Identify which cell holds the provided text, then report its (X, Y) central coordinate. 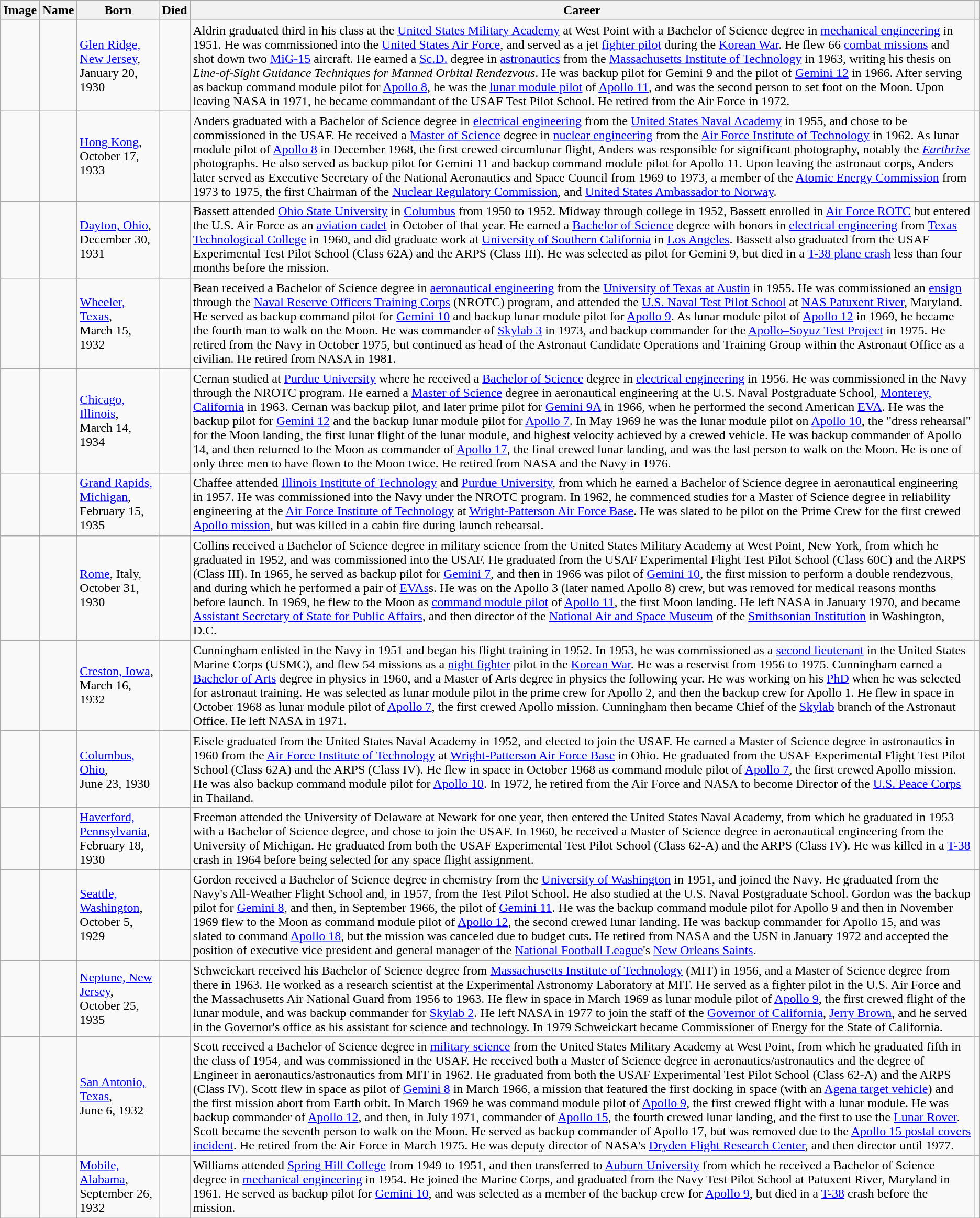
Rome, Italy,October 31, 1930 (118, 588)
Neptune, New Jersey,October 25, 1935 (118, 998)
Chicago, Illinois,March 14, 1934 (118, 421)
Mobile, Alabama,September 26, 1932 (118, 1187)
Died (175, 10)
Dayton, Ohio,December 30, 1931 (118, 240)
Creston, Iowa,March 16, 1932 (118, 686)
Columbus, Ohio,June 23, 1930 (118, 769)
Seattle, Washington,October 5, 1929 (118, 915)
Hong Kong,October 17, 1933 (118, 156)
San Antonio, Texas,June 6, 1932 (118, 1096)
Glen Ridge, New Jersey,January 20, 1930 (118, 66)
Name (59, 10)
Born (118, 10)
Grand Rapids, Michigan,February 15, 1935 (118, 505)
Image (20, 10)
Career (582, 10)
Wheeler, Texas,March 15, 1932 (118, 323)
Haverford, Pennsylvania,February 18, 1930 (118, 839)
